Locate the cell with the specified text and output its [x, y] center coordinate. 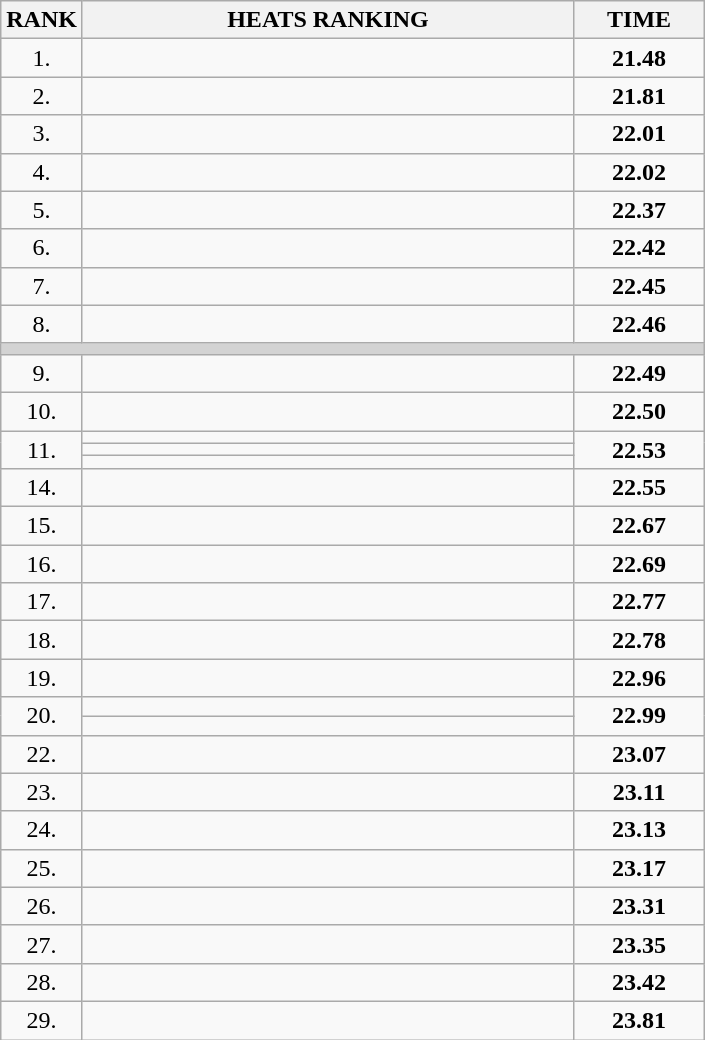
16. [42, 564]
26. [42, 906]
23.17 [640, 868]
18. [42, 640]
14. [42, 488]
23.81 [640, 1020]
22.46 [640, 324]
TIME [640, 20]
22.78 [640, 640]
7. [42, 286]
22.77 [640, 602]
24. [42, 830]
6. [42, 248]
22.99 [640, 716]
22.02 [640, 172]
23.42 [640, 982]
20. [42, 716]
19. [42, 678]
22.50 [640, 411]
23.13 [640, 830]
22.45 [640, 286]
10. [42, 411]
21.48 [640, 58]
3. [42, 134]
23. [42, 792]
23.31 [640, 906]
23.07 [640, 754]
28. [42, 982]
9. [42, 373]
5. [42, 210]
29. [42, 1020]
2. [42, 96]
27. [42, 944]
22. [42, 754]
22.49 [640, 373]
22.01 [640, 134]
23.11 [640, 792]
22.96 [640, 678]
22.55 [640, 488]
23.35 [640, 944]
RANK [42, 20]
HEATS RANKING [328, 20]
17. [42, 602]
25. [42, 868]
11. [42, 449]
15. [42, 526]
4. [42, 172]
22.69 [640, 564]
1. [42, 58]
22.67 [640, 526]
22.37 [640, 210]
8. [42, 324]
22.53 [640, 449]
22.42 [640, 248]
21.81 [640, 96]
